Output the (X, Y) coordinate of the center of the cell containing the given text.  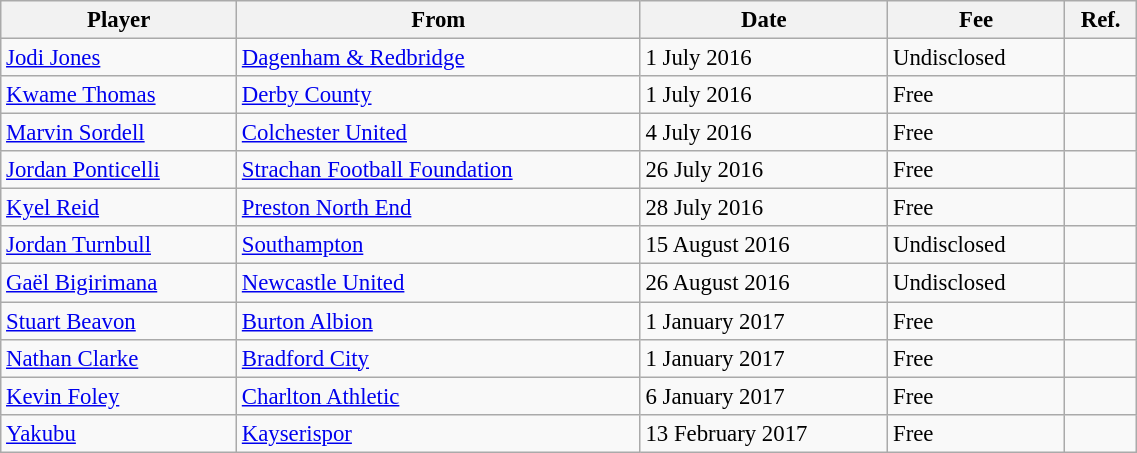
Fee (976, 20)
4 July 2016 (764, 133)
Marvin Sordell (119, 133)
Kevin Foley (119, 396)
Jordan Ponticelli (119, 170)
From (439, 20)
26 August 2016 (764, 283)
Jodi Jones (119, 58)
13 February 2017 (764, 433)
Preston North End (439, 208)
Strachan Football Foundation (439, 170)
Kayserispor (439, 433)
Kwame Thomas (119, 95)
Player (119, 20)
Date (764, 20)
Derby County (439, 95)
15 August 2016 (764, 245)
Gaël Bigirimana (119, 283)
26 July 2016 (764, 170)
Yakubu (119, 433)
Burton Albion (439, 321)
Jordan Turnbull (119, 245)
Stuart Beavon (119, 321)
28 July 2016 (764, 208)
Newcastle United (439, 283)
Nathan Clarke (119, 358)
Colchester United (439, 133)
Ref. (1100, 20)
Southampton (439, 245)
6 January 2017 (764, 396)
Dagenham & Redbridge (439, 58)
Charlton Athletic (439, 396)
Bradford City (439, 358)
Kyel Reid (119, 208)
